Provide the (X, Y) coordinate of the cell's center where the given text is located.  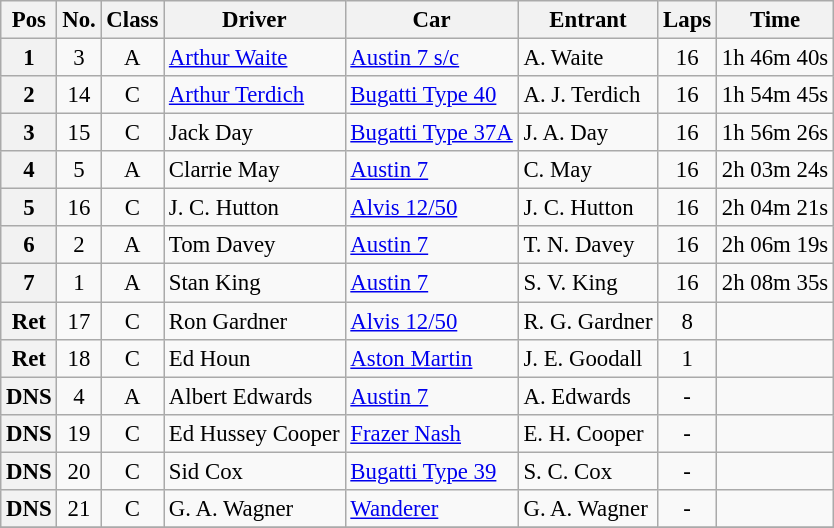
Arthur Terdich (254, 95)
No. (79, 20)
A. Waite (588, 58)
2h 04m 21s (776, 208)
Ed Hussey Cooper (254, 433)
17 (79, 321)
2h 06m 19s (776, 245)
Stan King (254, 283)
2h 03m 24s (776, 170)
18 (79, 358)
1h 46m 40s (776, 58)
Arthur Waite (254, 58)
Laps (688, 20)
Aston Martin (432, 358)
Ron Gardner (254, 321)
2h 08m 35s (776, 283)
6 (29, 245)
Albert Edwards (254, 396)
Time (776, 20)
Entrant (588, 20)
Driver (254, 20)
15 (79, 133)
Jack Day (254, 133)
S. C. Cox (588, 471)
J. E. Goodall (588, 358)
14 (79, 95)
Tom Davey (254, 245)
A. Edwards (588, 396)
C. May (588, 170)
1h 56m 26s (776, 133)
Sid Cox (254, 471)
1h 54m 45s (776, 95)
7 (29, 283)
8 (688, 321)
Class (132, 20)
Car (432, 20)
21 (79, 509)
S. V. King (588, 283)
19 (79, 433)
Ed Houn (254, 358)
J. A. Day (588, 133)
Bugatti Type 40 (432, 95)
Clarrie May (254, 170)
A. J. Terdich (588, 95)
20 (79, 471)
E. H. Cooper (588, 433)
Bugatti Type 37A (432, 133)
R. G. Gardner (588, 321)
Bugatti Type 39 (432, 471)
Austin 7 s/c (432, 58)
T. N. Davey (588, 245)
Wanderer (432, 509)
Frazer Nash (432, 433)
Pos (29, 20)
